Capture the cell that displays the provided text and extract its (x, y) central coordinate. 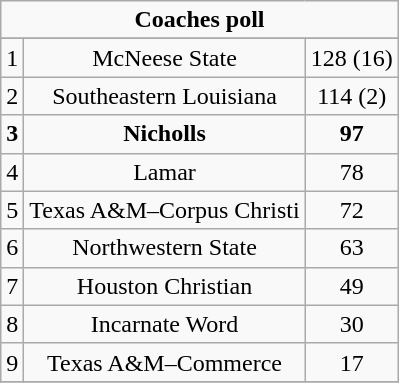
Northwestern State (164, 248)
5 (12, 210)
72 (352, 210)
Coaches poll (200, 20)
1 (12, 58)
30 (352, 324)
97 (352, 134)
7 (12, 286)
6 (12, 248)
Texas A&M–Commerce (164, 362)
9 (12, 362)
128 (16) (352, 58)
3 (12, 134)
78 (352, 172)
Houston Christian (164, 286)
49 (352, 286)
Nicholls (164, 134)
McNeese State (164, 58)
Texas A&M–Corpus Christi (164, 210)
2 (12, 96)
114 (2) (352, 96)
Southeastern Louisiana (164, 96)
17 (352, 362)
8 (12, 324)
Lamar (164, 172)
Incarnate Word (164, 324)
63 (352, 248)
4 (12, 172)
